Output the (x, y) coordinate of the center of the cell containing the given text.  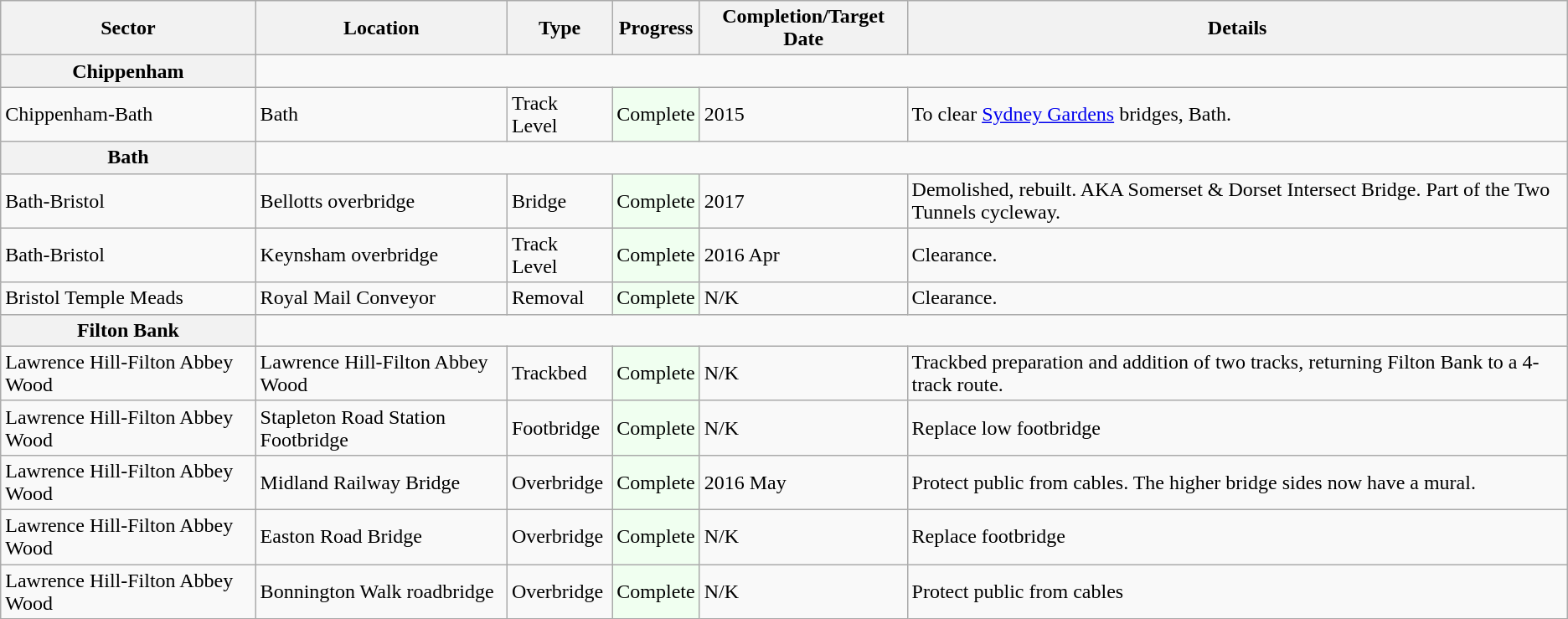
Chippenham-Bath (128, 114)
To clear Sydney Gardens bridges, Bath. (1237, 114)
Bristol Temple Meads (128, 298)
Type (560, 28)
2017 (803, 201)
Royal Mail Conveyor (381, 298)
Chippenham (128, 71)
Keynsham overbridge (381, 255)
2016 May (803, 482)
Trackbed preparation and addition of two tracks, returning Filton Bank to a 4-track route. (1237, 374)
Removal (560, 298)
Demolished, rebuilt. AKA Somerset & Dorset Intersect Bridge. Part of the Two Tunnels cycleway. (1237, 201)
Trackbed (560, 374)
Completion/Target Date (803, 28)
Midland Railway Bridge (381, 482)
Location (381, 28)
Protect public from cables. The higher bridge sides now have a mural. (1237, 482)
Stapleton Road Station Footbridge (381, 427)
Filton Bank (128, 330)
Bridge (560, 201)
Footbridge (560, 427)
Bellotts overbridge (381, 201)
Replace footbridge (1237, 536)
Easton Road Bridge (381, 536)
Bonnington Walk roadbridge (381, 591)
Details (1237, 28)
Replace low footbridge (1237, 427)
Protect public from cables (1237, 591)
Sector (128, 28)
2015 (803, 114)
Progress (656, 28)
2016 Apr (803, 255)
